Identify which cell holds the provided text, then report its (x, y) central coordinate. 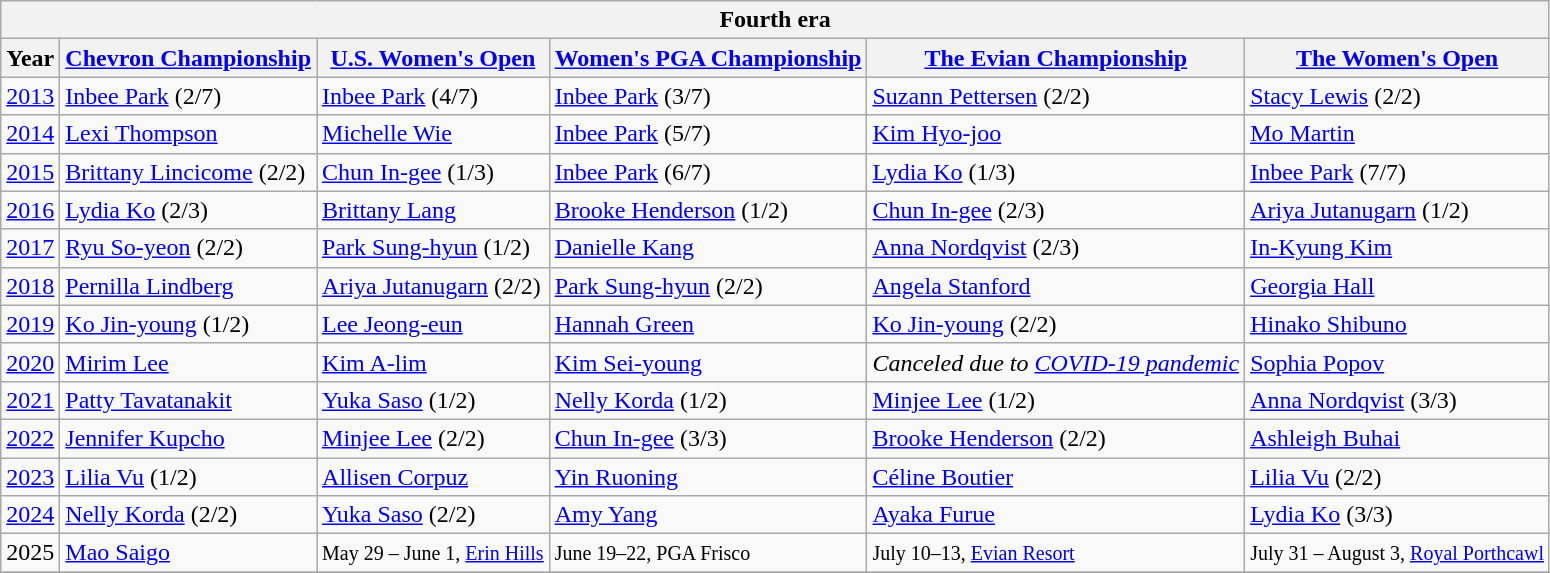
Mao Saigo (188, 553)
Hannah Green (708, 324)
Lydia Ko (3/3) (1398, 515)
Patty Tavatanakit (188, 400)
Michelle Wie (434, 134)
Allisen Corpuz (434, 477)
Minjee Lee (1/2) (1056, 400)
2024 (30, 515)
Anna Nordqvist (2/3) (1056, 248)
2017 (30, 248)
Yuka Saso (1/2) (434, 400)
The Evian Championship (1056, 58)
Kim A-lim (434, 362)
In-Kyung Kim (1398, 248)
Pernilla Lindberg (188, 286)
Chun In-gee (3/3) (708, 438)
2019 (30, 324)
Hinako Shibuno (1398, 324)
July 31 – August 3, Royal Porthcawl (1398, 553)
Ayaka Furue (1056, 515)
Park Sung-hyun (1/2) (434, 248)
Brooke Henderson (1/2) (708, 210)
Kim Sei-young (708, 362)
Chun In-gee (1/3) (434, 172)
Lee Jeong-eun (434, 324)
Mirim Lee (188, 362)
May 29 – June 1, Erin Hills (434, 553)
July 10–13, Evian Resort (1056, 553)
Angela Stanford (1056, 286)
Inbee Park (6/7) (708, 172)
Lexi Thompson (188, 134)
Year (30, 58)
Inbee Park (2/7) (188, 96)
U.S. Women's Open (434, 58)
Jennifer Kupcho (188, 438)
Ryu So-yeon (2/2) (188, 248)
Chun In-gee (2/3) (1056, 210)
Ariya Jutanugarn (1/2) (1398, 210)
Céline Boutier (1056, 477)
Park Sung-hyun (2/2) (708, 286)
2021 (30, 400)
Inbee Park (4/7) (434, 96)
Kim Hyo-joo (1056, 134)
2014 (30, 134)
Brittany Lincicome (2/2) (188, 172)
2025 (30, 553)
June 19–22, PGA Frisco (708, 553)
Inbee Park (7/7) (1398, 172)
2018 (30, 286)
Georgia Hall (1398, 286)
Stacy Lewis (2/2) (1398, 96)
Nelly Korda (1/2) (708, 400)
Minjee Lee (2/2) (434, 438)
Ko Jin-young (2/2) (1056, 324)
2020 (30, 362)
Suzann Pettersen (2/2) (1056, 96)
Inbee Park (3/7) (708, 96)
Ko Jin-young (1/2) (188, 324)
Ashleigh Buhai (1398, 438)
Danielle Kang (708, 248)
Mo Martin (1398, 134)
Brittany Lang (434, 210)
Ariya Jutanugarn (2/2) (434, 286)
2022 (30, 438)
Chevron Championship (188, 58)
Yuka Saso (2/2) (434, 515)
Brooke Henderson (2/2) (1056, 438)
Lilia Vu (2/2) (1398, 477)
2016 (30, 210)
2015 (30, 172)
2013 (30, 96)
Fourth era (776, 20)
The Women's Open (1398, 58)
Inbee Park (5/7) (708, 134)
Anna Nordqvist (3/3) (1398, 400)
Lydia Ko (2/3) (188, 210)
Lilia Vu (1/2) (188, 477)
Sophia Popov (1398, 362)
Amy Yang (708, 515)
Women's PGA Championship (708, 58)
Lydia Ko (1/3) (1056, 172)
Yin Ruoning (708, 477)
Nelly Korda (2/2) (188, 515)
Canceled due to COVID-19 pandemic (1056, 362)
2023 (30, 477)
